Return the (X, Y) coordinate for the center point of the cell that contains the specified text.  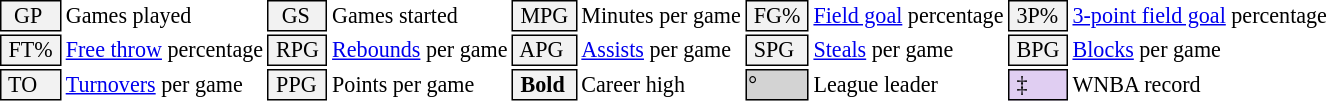
MPG (544, 16)
Steals per game (908, 50)
TO (30, 85)
Turnovers per game (164, 85)
3P% (1038, 16)
° (777, 85)
BPG (1038, 50)
Career high (661, 85)
RPG (298, 50)
League leader (908, 85)
PPG (298, 85)
Points per game (420, 85)
SPG (777, 50)
Minutes per game (661, 16)
GP (30, 16)
Rebounds per game (420, 50)
Field goal percentage (908, 16)
GS (298, 16)
Games played (164, 16)
APG (544, 50)
Assists per game (661, 50)
Games started (420, 16)
Free throw percentage (164, 50)
‡ (1038, 85)
Bold (544, 85)
FT% (30, 50)
FG% (777, 16)
